Determine the [x, y] coordinate at the center of the cell enclosing the given text.  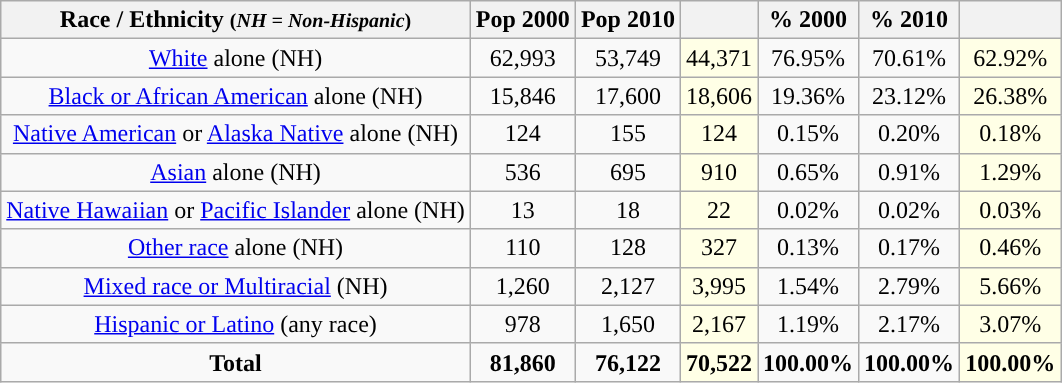
53,749 [628, 58]
76.95% [808, 58]
18 [628, 210]
81,860 [522, 362]
2,127 [628, 286]
0.65% [808, 172]
0.15% [808, 134]
5.66% [1010, 286]
19.36% [808, 96]
Other race alone (NH) [236, 248]
2.17% [910, 324]
Race / Ethnicity (NH = Non-Hispanic) [236, 20]
1,650 [628, 324]
70.61% [910, 58]
Pop 2010 [628, 20]
0.20% [910, 134]
695 [628, 172]
1.19% [808, 324]
1.54% [808, 286]
70,522 [718, 362]
536 [522, 172]
Mixed race or Multiracial (NH) [236, 286]
26.38% [1010, 96]
17,600 [628, 96]
0.91% [910, 172]
% 2010 [910, 20]
3.07% [1010, 324]
110 [522, 248]
0.18% [1010, 134]
0.03% [1010, 210]
3,995 [718, 286]
155 [628, 134]
76,122 [628, 362]
22 [718, 210]
62.92% [1010, 58]
1.29% [1010, 172]
Black or African American alone (NH) [236, 96]
128 [628, 248]
2,167 [718, 324]
Hispanic or Latino (any race) [236, 324]
White alone (NH) [236, 58]
62,993 [522, 58]
23.12% [910, 96]
0.13% [808, 248]
Pop 2000 [522, 20]
15,846 [522, 96]
Asian alone (NH) [236, 172]
0.46% [1010, 248]
13 [522, 210]
910 [718, 172]
Native Hawaiian or Pacific Islander alone (NH) [236, 210]
0.17% [910, 248]
% 2000 [808, 20]
Total [236, 362]
2.79% [910, 286]
18,606 [718, 96]
44,371 [718, 58]
327 [718, 248]
978 [522, 324]
1,260 [522, 286]
Native American or Alaska Native alone (NH) [236, 134]
